Scan for the cell matching the given text and deliver its [x, y] coordinate at center. 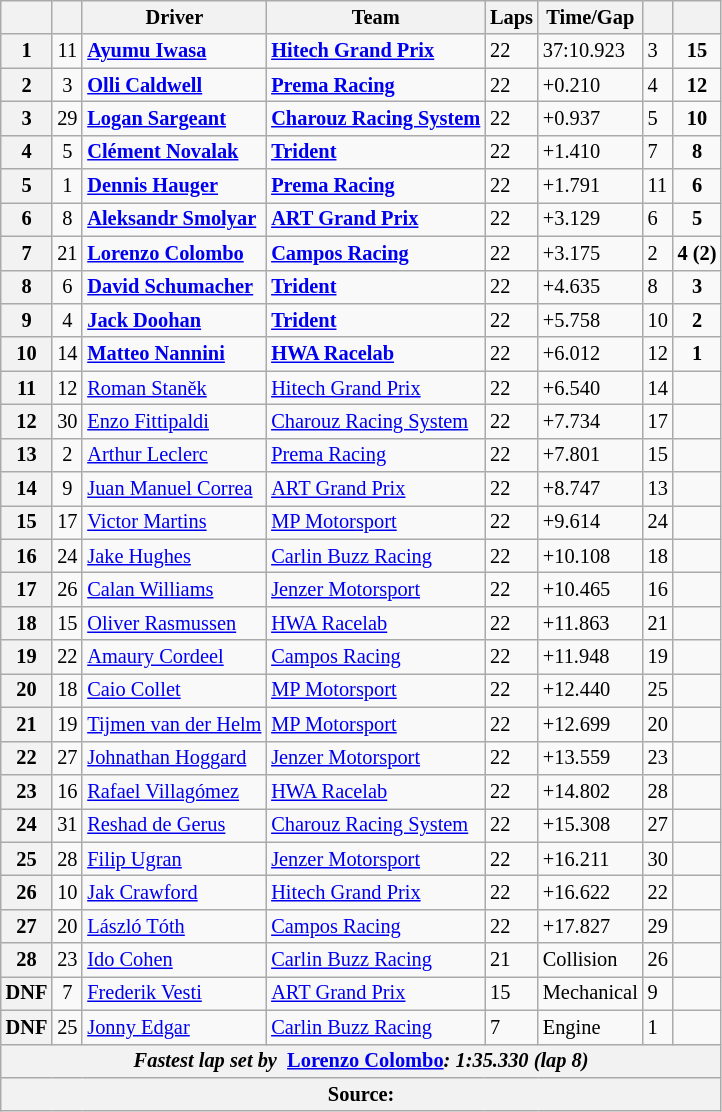
+14.802 [590, 791]
+9.614 [590, 522]
+12.699 [590, 724]
Juan Manuel Correa [174, 489]
+0.210 [590, 85]
+17.827 [590, 926]
Jonny Edgar [174, 1027]
Oliver Rasmussen [174, 623]
Ido Cohen [174, 960]
Jake Hughes [174, 556]
Arthur Leclerc [174, 455]
Dennis Hauger [174, 186]
Team [376, 17]
Roman Staněk [174, 388]
+11.863 [590, 623]
+3.129 [590, 219]
+12.440 [590, 690]
+6.012 [590, 354]
Fastest lap set by Lorenzo Colombo: 1:35.330 (lap 8) [362, 1061]
Tijmen van der Helm [174, 724]
+10.465 [590, 589]
Time/Gap [590, 17]
László Tóth [174, 926]
Johnathan Hoggard [174, 758]
Logan Sargeant [174, 118]
+10.108 [590, 556]
David Schumacher [174, 287]
+5.758 [590, 320]
Mechanical [590, 993]
+16.622 [590, 892]
Reshad de Gerus [174, 825]
Caio Collet [174, 690]
+1.791 [590, 186]
Matteo Nannini [174, 354]
Laps [512, 17]
+6.540 [590, 388]
+11.948 [590, 657]
Enzo Fittipaldi [174, 421]
+1.410 [590, 152]
Clément Novalak [174, 152]
+4.635 [590, 287]
4 (2) [698, 253]
+13.559 [590, 758]
+15.308 [590, 825]
Filip Ugran [174, 859]
37:10.923 [590, 51]
Calan Williams [174, 589]
Ayumu Iwasa [174, 51]
Jack Doohan [174, 320]
Source: [362, 1094]
Aleksandr Smolyar [174, 219]
+7.734 [590, 421]
+0.937 [590, 118]
Victor Martins [174, 522]
+7.801 [590, 455]
Amaury Cordeel [174, 657]
Engine [590, 1027]
+16.211 [590, 859]
Collision [590, 960]
Lorenzo Colombo [174, 253]
Jak Crawford [174, 892]
+8.747 [590, 489]
+3.175 [590, 253]
Frederik Vesti [174, 993]
Olli Caldwell [174, 85]
Rafael Villagómez [174, 791]
31 [67, 825]
Driver [174, 17]
